Provide the [X, Y] coordinate of the cell's center where the given text is located.  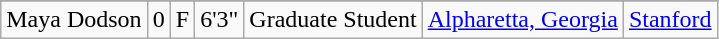
Maya Dodson [74, 20]
0 [158, 20]
Alpharetta, Georgia [522, 20]
Graduate Student [333, 20]
F [182, 20]
Stanford [670, 20]
6'3" [220, 20]
